Search for the cell housing the specified text and yield its [x, y] center coordinate. 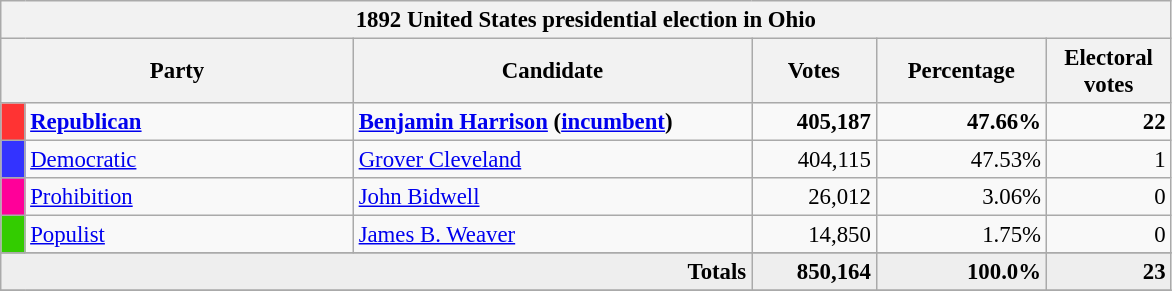
Candidate [552, 72]
3.06% [961, 197]
1.75% [961, 235]
John Bidwell [552, 197]
Populist [189, 235]
405,187 [814, 122]
Democratic [189, 160]
Percentage [961, 72]
1 [1108, 160]
Republican [189, 122]
1892 United States presidential election in Ohio [586, 20]
47.53% [961, 160]
404,115 [814, 160]
James B. Weaver [552, 235]
14,850 [814, 235]
Prohibition [189, 197]
Electoral votes [1108, 72]
Votes [814, 72]
22 [1108, 122]
47.66% [961, 122]
Grover Cleveland [552, 160]
Benjamin Harrison (incumbent) [552, 122]
Party [178, 72]
26,012 [814, 197]
